Output the [X, Y] coordinate of the center of the cell containing the given text.  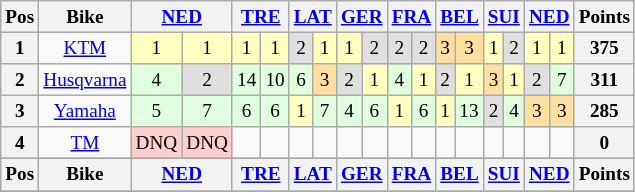
13 [470, 111]
Yamaha [85, 111]
TM [85, 143]
311 [604, 80]
Husqvarna [85, 80]
10 [275, 80]
0 [604, 143]
375 [604, 48]
285 [604, 111]
14 [246, 80]
5 [156, 111]
KTM [85, 48]
